Scan for the cell matching the given text and deliver its [x, y] coordinate at center. 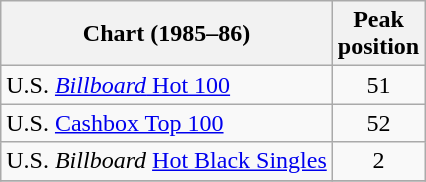
Chart (1985–86) [167, 34]
52 [378, 123]
Peakposition [378, 34]
U.S. Cashbox Top 100 [167, 123]
2 [378, 161]
51 [378, 85]
U.S. Billboard Hot 100 [167, 85]
U.S. Billboard Hot Black Singles [167, 161]
